For the text-containing cell, return its midpoint in (X, Y) coordinate format. 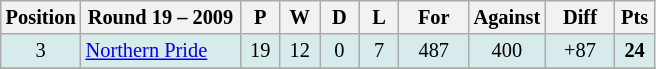
Against (508, 17)
+87 (580, 51)
0 (340, 51)
400 (508, 51)
Northern Pride (161, 51)
L (379, 17)
P (260, 17)
7 (379, 51)
D (340, 17)
19 (260, 51)
12 (300, 51)
24 (635, 51)
For (434, 17)
Pts (635, 17)
3 (41, 51)
Position (41, 17)
Diff (580, 17)
W (300, 17)
487 (434, 51)
Round 19 – 2009 (161, 17)
